Return the (x, y) coordinate for the center point of the cell that contains the specified text.  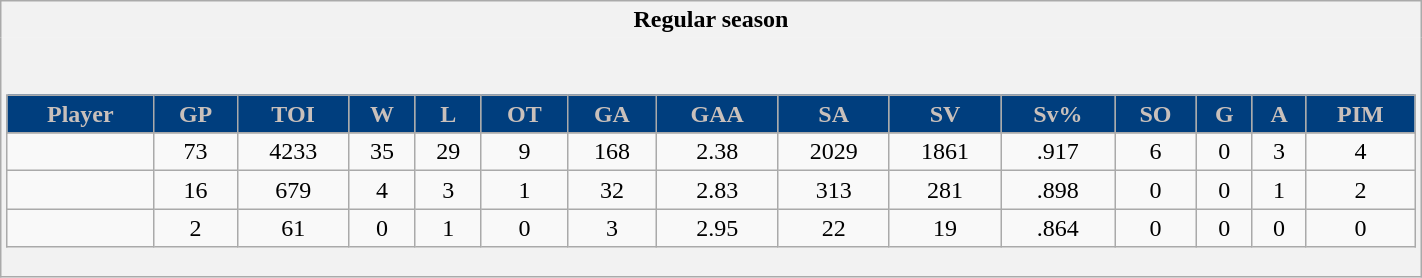
G (1224, 114)
1861 (944, 152)
281 (944, 190)
PIM (1360, 114)
SO (1156, 114)
SV (944, 114)
22 (834, 228)
2.83 (717, 190)
A (1279, 114)
679 (292, 190)
GA (612, 114)
.898 (1058, 190)
6 (1156, 152)
W (382, 114)
2.95 (717, 228)
GAA (717, 114)
16 (196, 190)
19 (944, 228)
Regular season (711, 20)
9 (524, 152)
73 (196, 152)
4233 (292, 152)
OT (524, 114)
.917 (1058, 152)
168 (612, 152)
GP (196, 114)
313 (834, 190)
Player (80, 114)
35 (382, 152)
SA (834, 114)
2029 (834, 152)
29 (448, 152)
.864 (1058, 228)
L (448, 114)
32 (612, 190)
61 (292, 228)
TOI (292, 114)
2.38 (717, 152)
Sv% (1058, 114)
